For the text-containing cell, return its midpoint in [X, Y] coordinate format. 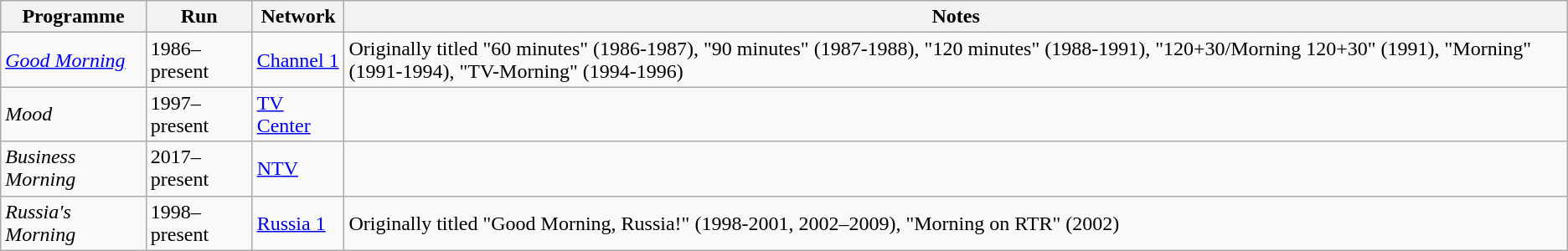
Russia 1 [298, 223]
1997–present [199, 114]
2017–present [199, 169]
Russia's Morning [74, 223]
Network [298, 17]
Programme [74, 17]
NTV [298, 169]
Mood [74, 114]
Business Morning [74, 169]
Originally titled "Good Morning, Russia!" (1998-2001, 2002–2009), "Morning on RTR" (2002) [956, 223]
Good Morning [74, 60]
1986–present [199, 60]
Notes [956, 17]
Channel 1 [298, 60]
TV Center [298, 114]
1998–present [199, 223]
Run [199, 17]
